Search for the cell housing the specified text and yield its (X, Y) center coordinate. 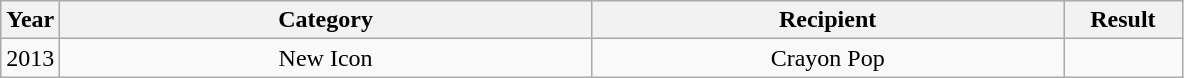
2013 (30, 58)
New Icon (326, 58)
Year (30, 20)
Result (1123, 20)
Crayon Pop (827, 58)
Category (326, 20)
Recipient (827, 20)
